Capture the cell that displays the provided text and extract its (X, Y) central coordinate. 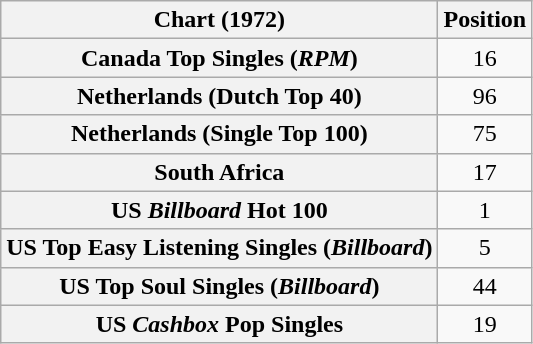
16 (485, 58)
US Top Easy Listening Singles (Billboard) (220, 248)
75 (485, 134)
1 (485, 210)
Chart (1972) (220, 20)
Netherlands (Dutch Top 40) (220, 96)
17 (485, 172)
Position (485, 20)
US Billboard Hot 100 (220, 210)
South Africa (220, 172)
19 (485, 324)
5 (485, 248)
96 (485, 96)
44 (485, 286)
US Top Soul Singles (Billboard) (220, 286)
Netherlands (Single Top 100) (220, 134)
US Cashbox Pop Singles (220, 324)
Canada Top Singles (RPM) (220, 58)
